Find where the given text appears and provide that cell's center as (X, Y) coordinate. 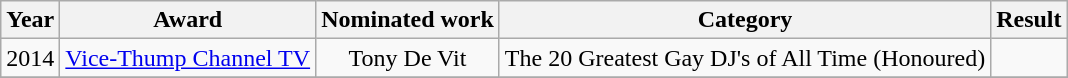
2014 (30, 58)
Year (30, 20)
The 20 Greatest Gay DJ's of All Time (Honoured) (744, 58)
Tony De Vit (408, 58)
Award (188, 20)
Category (744, 20)
Nominated work (408, 20)
Vice-Thump Channel TV (188, 58)
Result (1029, 20)
